Search for the cell housing the specified text and yield its [x, y] center coordinate. 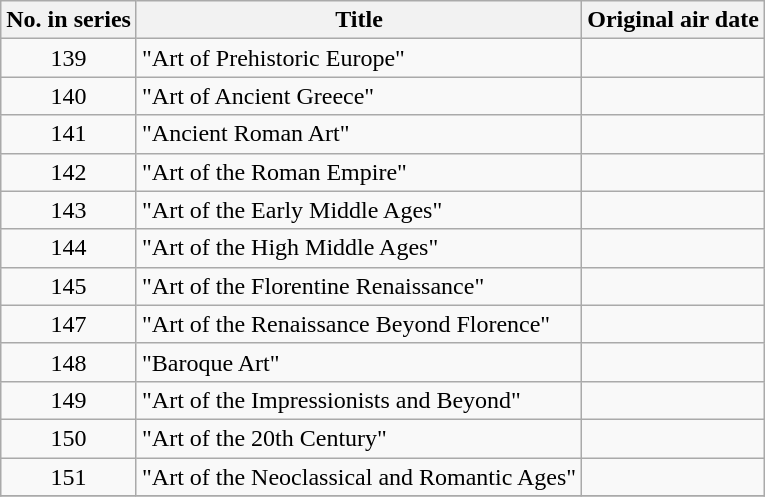
"Art of Prehistoric Europe" [358, 58]
Title [358, 20]
144 [69, 248]
"Art of the Neoclassical and Romantic Ages" [358, 477]
149 [69, 400]
148 [69, 362]
"Art of the Roman Empire" [358, 172]
143 [69, 210]
"Ancient Roman Art" [358, 134]
139 [69, 58]
147 [69, 324]
145 [69, 286]
"Art of the Florentine Renaissance" [358, 286]
"Art of the Renaissance Beyond Florence" [358, 324]
Original air date [674, 20]
150 [69, 438]
"Art of Ancient Greece" [358, 96]
140 [69, 96]
141 [69, 134]
151 [69, 477]
"Art of the 20th Century" [358, 438]
No. in series [69, 20]
"Art of the High Middle Ages" [358, 248]
"Baroque Art" [358, 362]
"Art of the Impressionists and Beyond" [358, 400]
142 [69, 172]
"Art of the Early Middle Ages" [358, 210]
